For the text-containing cell, return its midpoint in (x, y) coordinate format. 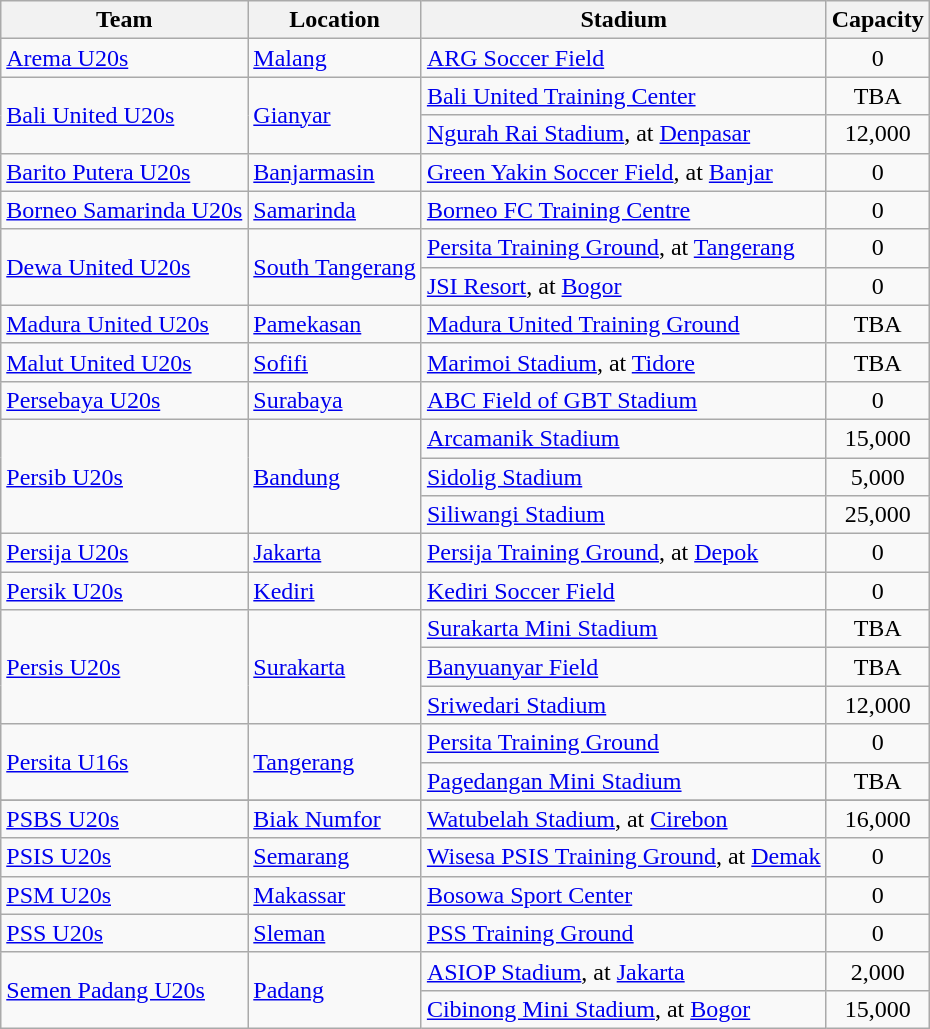
ABC Field of GBT Stadium (624, 400)
Surabaya (335, 400)
ASIOP Stadium, at Jakarta (624, 971)
Sleman (335, 933)
Malang (335, 58)
Sriwedari Stadium (624, 705)
Arema U20s (124, 58)
Pagedangan Mini Stadium (624, 781)
Persebaya U20s (124, 400)
Pamekasan (335, 324)
Persita U16s (124, 762)
16,000 (878, 819)
PSBS U20s (124, 819)
Bali United Training Center (624, 96)
Kediri Soccer Field (624, 591)
2,000 (878, 971)
PSS U20s (124, 933)
Persis U20s (124, 667)
ARG Soccer Field (624, 58)
Persita Training Ground (624, 743)
Padang (335, 990)
Location (335, 20)
Capacity (878, 20)
5,000 (878, 477)
Surakarta Mini Stadium (624, 629)
Madura United Training Ground (624, 324)
Bandung (335, 476)
Wisesa PSIS Training Ground, at Demak (624, 857)
Sofifi (335, 362)
PSS Training Ground (624, 933)
Watubelah Stadium, at Cirebon (624, 819)
Arcamanik Stadium (624, 438)
Banyuanyar Field (624, 667)
Tangerang (335, 762)
Stadium (624, 20)
Semarang (335, 857)
Dewa United U20s (124, 267)
Marimoi Stadium, at Tidore (624, 362)
25,000 (878, 515)
Gianyar (335, 115)
Banjarmasin (335, 172)
Sidolig Stadium (624, 477)
Malut United U20s (124, 362)
PSIS U20s (124, 857)
Biak Numfor (335, 819)
Madura United U20s (124, 324)
Bosowa Sport Center (624, 895)
PSM U20s (124, 895)
Borneo FC Training Centre (624, 210)
Makassar (335, 895)
Bali United U20s (124, 115)
Green Yakin Soccer Field, at Banjar (624, 172)
Persija Training Ground, at Depok (624, 553)
Persib U20s (124, 476)
Jakarta (335, 553)
Samarinda (335, 210)
Persik U20s (124, 591)
Ngurah Rai Stadium, at Denpasar (624, 134)
Persita Training Ground, at Tangerang (624, 248)
Persija U20s (124, 553)
Team (124, 20)
Barito Putera U20s (124, 172)
Kediri (335, 591)
JSI Resort, at Bogor (624, 286)
Siliwangi Stadium (624, 515)
Semen Padang U20s (124, 990)
Borneo Samarinda U20s (124, 210)
South Tangerang (335, 267)
Cibinong Mini Stadium, at Bogor (624, 1009)
Surakarta (335, 667)
